Determine the (x, y) coordinate at the center of the cell enclosing the given text.  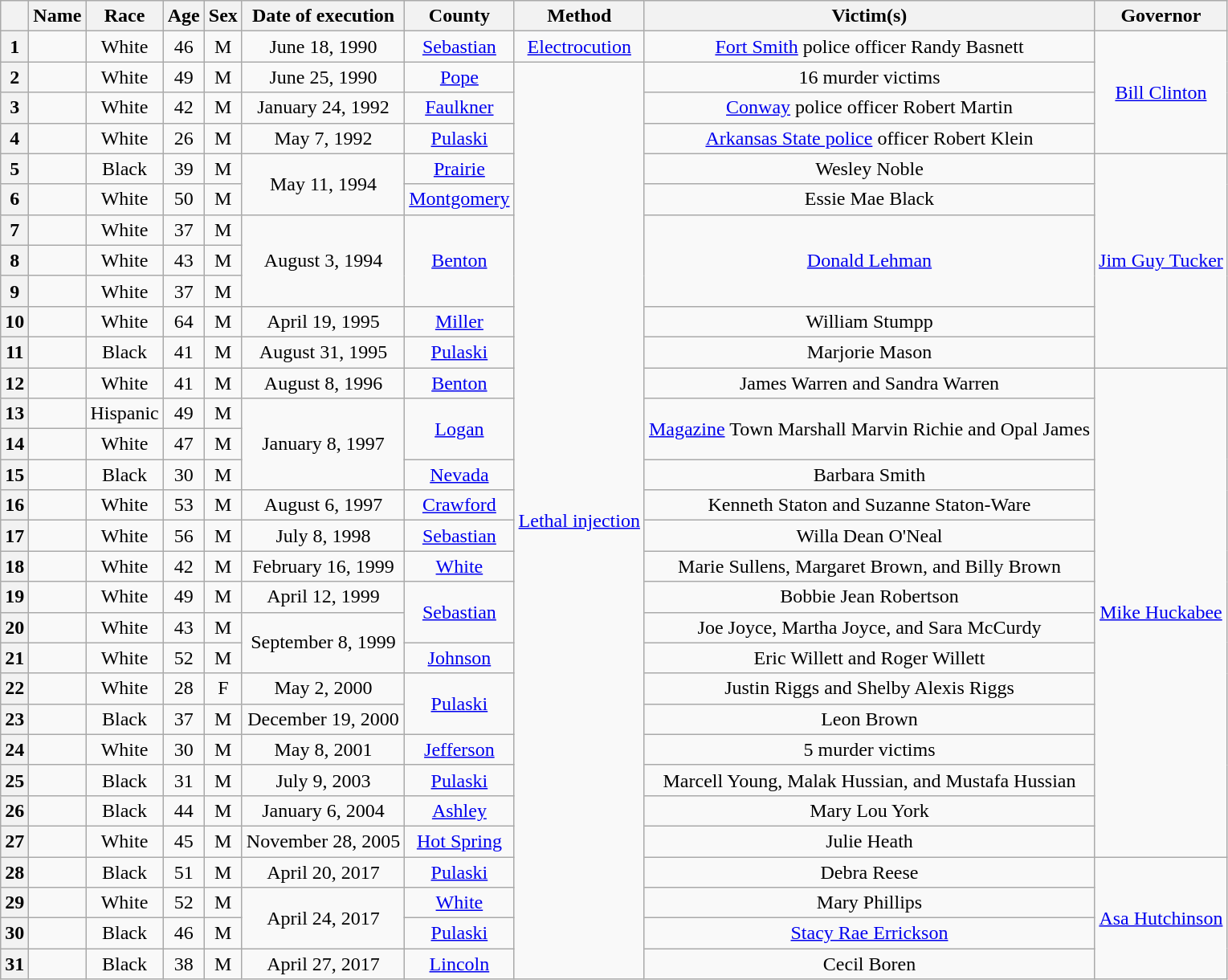
April 20, 2017 (323, 872)
Method (579, 16)
16 murder victims (869, 77)
Stacy Rae Errickson (869, 933)
Cecil Boren (869, 964)
James Warren and Sandra Warren (869, 383)
22 (14, 688)
50 (183, 199)
Julie Heath (869, 841)
15 (14, 475)
Marjorie Mason (869, 352)
Age (183, 16)
January 24, 1992 (323, 108)
Mike Huckabee (1161, 612)
County (459, 16)
Marie Sullens, Margaret Brown, and Billy Brown (869, 566)
Governor (1161, 16)
May 2, 2000 (323, 688)
Hot Spring (459, 841)
Leon Brown (869, 719)
August 6, 1997 (323, 505)
Jim Guy Tucker (1161, 260)
27 (14, 841)
13 (14, 414)
56 (183, 536)
November 28, 2005 (323, 841)
5 (14, 169)
May 7, 1992 (323, 138)
February 16, 1999 (323, 566)
44 (183, 811)
August 3, 1994 (323, 260)
Magazine Town Marshall Marvin Richie and Opal James (869, 429)
Wesley Noble (869, 169)
Conway police officer Robert Martin (869, 108)
64 (183, 321)
Lincoln (459, 964)
11 (14, 352)
10 (14, 321)
53 (183, 505)
August 8, 1996 (323, 383)
Fort Smith police officer Randy Basnett (869, 47)
4 (14, 138)
September 8, 1999 (323, 643)
Essie Mae Black (869, 199)
Logan (459, 429)
5 murder victims (869, 749)
Justin Riggs and Shelby Alexis Riggs (869, 688)
7 (14, 230)
Lethal injection (579, 521)
Asa Hutchinson (1161, 917)
Crawford (459, 505)
12 (14, 383)
Electrocution (579, 47)
16 (14, 505)
51 (183, 872)
47 (183, 444)
20 (14, 627)
Sex (223, 16)
3 (14, 108)
July 8, 1998 (323, 536)
Arkansas State police officer Robert Klein (869, 138)
25 (14, 780)
Bill Clinton (1161, 92)
Faulkner (459, 108)
9 (14, 291)
July 9, 2003 (323, 780)
Miller (459, 321)
Mary Lou York (869, 811)
14 (14, 444)
Barbara Smith (869, 475)
May 8, 2001 (323, 749)
18 (14, 566)
17 (14, 536)
39 (183, 169)
Prairie (459, 169)
June 25, 1990 (323, 77)
Eric Willett and Roger Willett (869, 658)
Name (58, 16)
Kenneth Staton and Suzanne Staton-Ware (869, 505)
6 (14, 199)
Bobbie Jean Robertson (869, 597)
Nevada (459, 475)
21 (14, 658)
Johnson (459, 658)
45 (183, 841)
January 8, 1997 (323, 444)
April 24, 2017 (323, 918)
Donald Lehman (869, 260)
April 27, 2017 (323, 964)
38 (183, 964)
Joe Joyce, Martha Joyce, and Sara McCurdy (869, 627)
April 12, 1999 (323, 597)
1 (14, 47)
29 (14, 903)
Marcell Young, Malak Hussian, and Mustafa Hussian (869, 780)
8 (14, 260)
Ashley (459, 811)
Race (124, 16)
Victim(s) (869, 16)
19 (14, 597)
Pope (459, 77)
June 18, 1990 (323, 47)
Hispanic (124, 414)
April 19, 1995 (323, 321)
Mary Phillips (869, 903)
F (223, 688)
23 (14, 719)
January 6, 2004 (323, 811)
August 31, 1995 (323, 352)
Debra Reese (869, 872)
Date of execution (323, 16)
Jefferson (459, 749)
Willa Dean O'Neal (869, 536)
24 (14, 749)
Montgomery (459, 199)
December 19, 2000 (323, 719)
May 11, 1994 (323, 184)
2 (14, 77)
William Stumpp (869, 321)
